For the text-containing cell, return its midpoint in [X, Y] coordinate format. 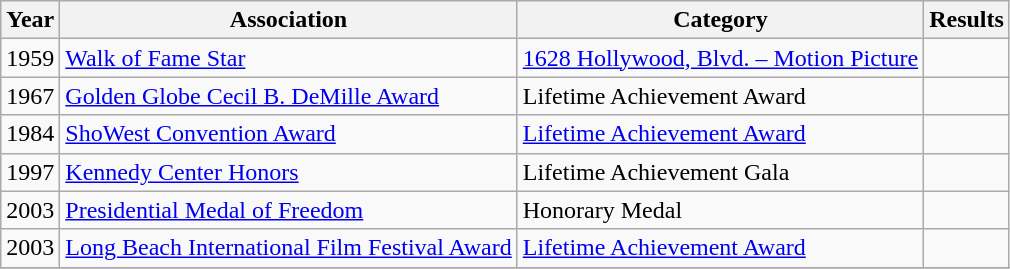
Walk of Fame Star [288, 58]
Results [967, 20]
1967 [30, 96]
1628 Hollywood, Blvd. – Motion Picture [720, 58]
Golden Globe Cecil B. DeMille Award [288, 96]
Presidential Medal of Freedom [288, 210]
1984 [30, 134]
ShoWest Convention Award [288, 134]
1997 [30, 172]
1959 [30, 58]
Long Beach International Film Festival Award [288, 248]
Kennedy Center Honors [288, 172]
Honorary Medal [720, 210]
Category [720, 20]
Lifetime Achievement Gala [720, 172]
Association [288, 20]
Year [30, 20]
